Pinpoint the cell where the given text exists, returning its (x, y) midpoint coordinate. 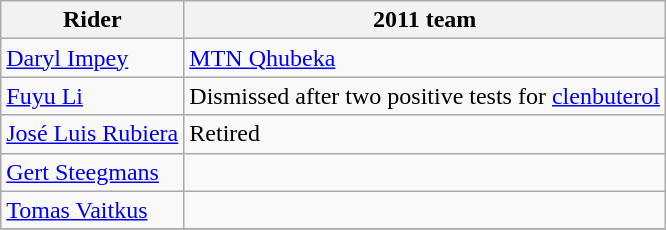
Tomas Vaitkus (92, 210)
MTN Qhubeka (425, 58)
2011 team (425, 20)
Dismissed after two positive tests for clenbuterol (425, 96)
Daryl Impey (92, 58)
Retired (425, 134)
Gert Steegmans (92, 172)
Rider (92, 20)
José Luis Rubiera (92, 134)
Fuyu Li (92, 96)
